Capture the cell that displays the provided text and extract its [x, y] central coordinate. 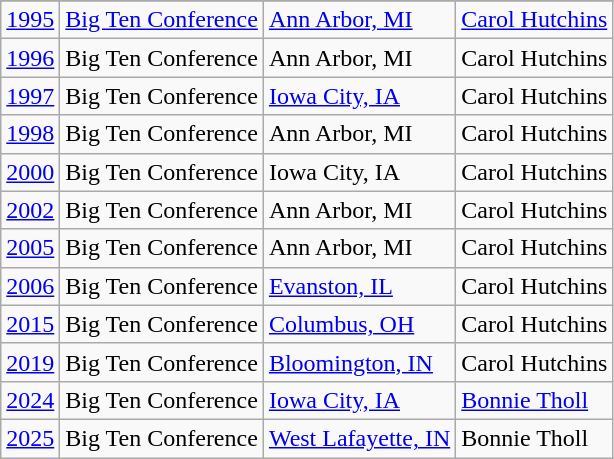
2005 [30, 248]
Bloomington, IN [359, 362]
2000 [30, 172]
1995 [30, 20]
1998 [30, 134]
2024 [30, 400]
2019 [30, 362]
West Lafayette, IN [359, 438]
1997 [30, 96]
2002 [30, 210]
1996 [30, 58]
Evanston, IL [359, 286]
2006 [30, 286]
2015 [30, 324]
Columbus, OH [359, 324]
2025 [30, 438]
